Pinpoint the cell where the given text exists, returning its (x, y) midpoint coordinate. 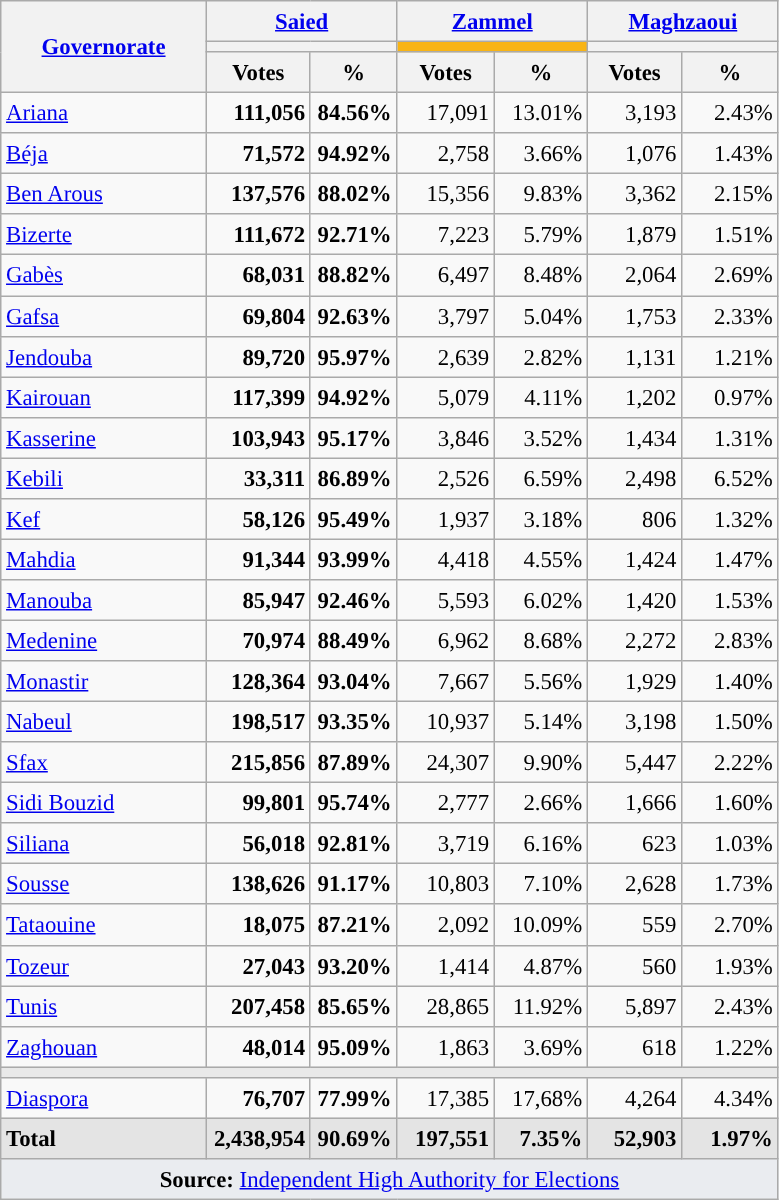
Sfax (104, 762)
5.56% (540, 682)
92.63% (354, 316)
Medenine (104, 640)
7,223 (446, 234)
Ariana (104, 114)
3.66% (540, 154)
3,198 (635, 722)
Béja (104, 154)
2.66% (540, 804)
5,447 (635, 762)
Diaspora (104, 1098)
28,865 (446, 1006)
3.18% (540, 520)
Kebili (104, 478)
137,576 (258, 194)
Tataouine (104, 926)
2,758 (446, 154)
1.51% (730, 234)
69,804 (258, 316)
5,079 (446, 398)
17,68% (540, 1098)
6.52% (730, 478)
10.09% (540, 926)
6.02% (540, 600)
2,272 (635, 640)
6,962 (446, 640)
93.99% (354, 560)
Gafsa (104, 316)
Sidi Bouzid (104, 804)
1.50% (730, 722)
13.01% (540, 114)
95.09% (354, 1046)
2.70% (730, 926)
2.82% (540, 356)
9.83% (540, 194)
1.97% (730, 1138)
2,438,954 (258, 1138)
24,307 (446, 762)
2.22% (730, 762)
88.49% (354, 640)
Kasserine (104, 438)
1,434 (635, 438)
1,666 (635, 804)
2,777 (446, 804)
48,014 (258, 1046)
560 (635, 966)
4.87% (540, 966)
5.14% (540, 722)
Total (104, 1138)
91.17% (354, 884)
3.69% (540, 1046)
618 (635, 1046)
3,797 (446, 316)
76,707 (258, 1098)
806 (635, 520)
1,202 (635, 398)
1.21% (730, 356)
Sousse (104, 884)
2,628 (635, 884)
Jendouba (104, 356)
88.82% (354, 276)
15,356 (446, 194)
1.93% (730, 966)
Monastir (104, 682)
92.81% (354, 844)
77.99% (354, 1098)
5.79% (540, 234)
Bizerte (104, 234)
11.92% (540, 1006)
Nabeul (104, 722)
4,264 (635, 1098)
623 (635, 844)
1.43% (730, 154)
86.89% (354, 478)
1.53% (730, 600)
Tozeur (104, 966)
91,344 (258, 560)
56,018 (258, 844)
1.60% (730, 804)
7,667 (446, 682)
92.71% (354, 234)
2,064 (635, 276)
Ben Arous (104, 194)
3,362 (635, 194)
10,937 (446, 722)
27,043 (258, 966)
1.22% (730, 1046)
18,075 (258, 926)
111,672 (258, 234)
Source: Independent High Authority for Elections (390, 1180)
215,856 (258, 762)
197,551 (446, 1138)
Manouba (104, 600)
559 (635, 926)
89,720 (258, 356)
1,929 (635, 682)
95.74% (354, 804)
Zammel (492, 22)
3.52% (540, 438)
3,846 (446, 438)
103,943 (258, 438)
17,385 (446, 1098)
138,626 (258, 884)
2,498 (635, 478)
93.20% (354, 966)
111,056 (258, 114)
95.49% (354, 520)
Zaghouan (104, 1046)
2,639 (446, 356)
128,364 (258, 682)
Maghzaoui (684, 22)
5,897 (635, 1006)
95.17% (354, 438)
Governorate (104, 47)
92.46% (354, 600)
Mahdia (104, 560)
Saied (302, 22)
5,593 (446, 600)
87.89% (354, 762)
2.83% (730, 640)
2,526 (446, 478)
71,572 (258, 154)
117,399 (258, 398)
6.59% (540, 478)
7.35% (540, 1138)
1,863 (446, 1046)
Kairouan (104, 398)
70,974 (258, 640)
207,458 (258, 1006)
1,076 (635, 154)
93.04% (354, 682)
Siliana (104, 844)
1,420 (635, 600)
17,091 (446, 114)
10,803 (446, 884)
8.68% (540, 640)
Kef (104, 520)
33,311 (258, 478)
58,126 (258, 520)
1,937 (446, 520)
6.16% (540, 844)
4,418 (446, 560)
1.03% (730, 844)
99,801 (258, 804)
6,497 (446, 276)
2.15% (730, 194)
4.55% (540, 560)
2.33% (730, 316)
2,092 (446, 926)
4.11% (540, 398)
2.69% (730, 276)
Tunis (104, 1006)
9.90% (540, 762)
90.69% (354, 1138)
1.32% (730, 520)
5.04% (540, 316)
87.21% (354, 926)
4.34% (730, 1098)
1.31% (730, 438)
93.35% (354, 722)
1,424 (635, 560)
1.40% (730, 682)
84.56% (354, 114)
85,947 (258, 600)
95.97% (354, 356)
0.97% (730, 398)
3,193 (635, 114)
1,131 (635, 356)
1,414 (446, 966)
68,031 (258, 276)
85.65% (354, 1006)
52,903 (635, 1138)
1.73% (730, 884)
1,753 (635, 316)
8.48% (540, 276)
7.10% (540, 884)
198,517 (258, 722)
Gabès (104, 276)
1,879 (635, 234)
1.47% (730, 560)
88.02% (354, 194)
3,719 (446, 844)
